Output the (X, Y) coordinate of the center of the cell containing the given text.  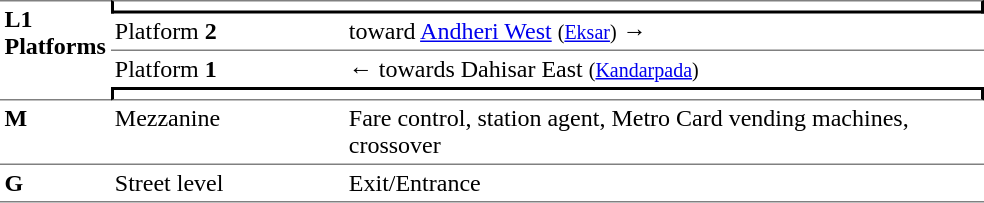
toward Andheri West (Eksar) → (664, 33)
Fare control, station agent, Metro Card vending machines, crossover (664, 132)
Exit/Entrance (664, 184)
Street level (227, 184)
Mezzanine (227, 132)
Platform 1 (227, 69)
← towards Dahisar East (Kandarpada) (664, 69)
M (55, 132)
L1Platforms (55, 50)
G (55, 184)
Platform 2 (227, 33)
